Output the [X, Y] coordinate of the center of the cell containing the given text.  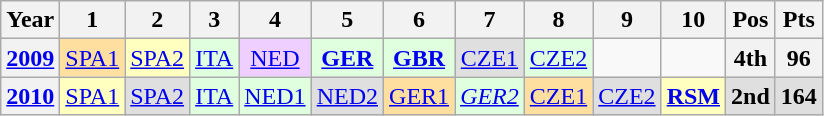
Year [30, 20]
Pos [751, 20]
GER2 [490, 96]
7 [490, 20]
6 [420, 20]
3 [214, 20]
NED2 [347, 96]
NED1 [275, 96]
2009 [30, 58]
2nd [751, 96]
2 [158, 20]
2010 [30, 96]
10 [693, 20]
9 [627, 20]
RSM [693, 96]
96 [798, 58]
GBR [420, 58]
GER [347, 58]
GER1 [420, 96]
Pts [798, 20]
NED [275, 58]
8 [558, 20]
164 [798, 96]
5 [347, 20]
4th [751, 58]
4 [275, 20]
1 [92, 20]
